Pinpoint the cell where the given text exists, returning its [x, y] midpoint coordinate. 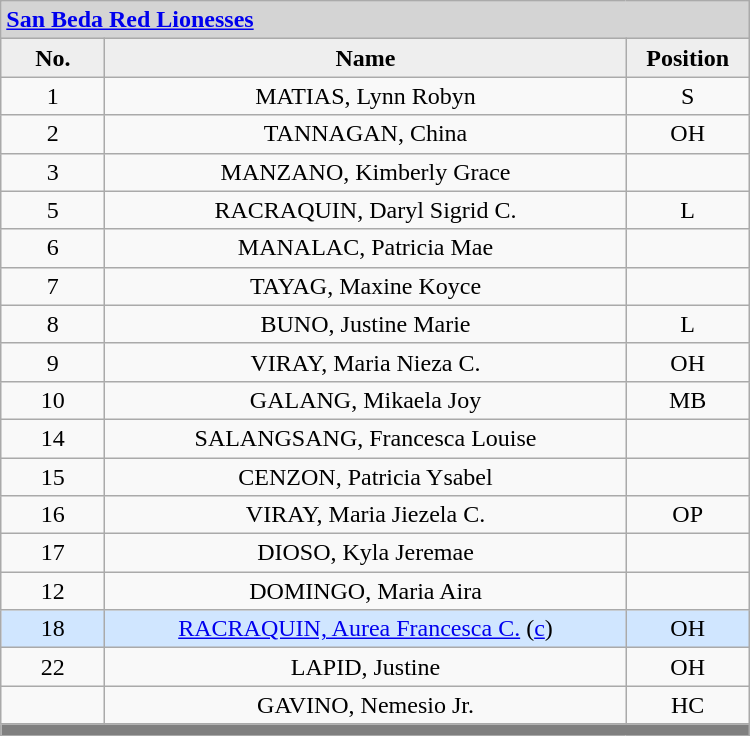
BUNO, Justine Marie [366, 324]
Position [688, 58]
17 [53, 553]
5 [53, 210]
1 [53, 96]
MANALAC, Patricia Mae [366, 248]
14 [53, 438]
SALANGSANG, Francesca Louise [366, 438]
DIOSO, Kyla Jeremae [366, 553]
OP [688, 515]
Name [366, 58]
HC [688, 705]
S [688, 96]
VIRAY, Maria Nieza C. [366, 362]
MANZANO, Kimberly Grace [366, 172]
MATIAS, Lynn Robyn [366, 96]
MB [688, 400]
2 [53, 134]
DOMINGO, Maria Aira [366, 591]
3 [53, 172]
VIRAY, Maria Jiezela C. [366, 515]
GALANG, Mikaela Joy [366, 400]
9 [53, 362]
TANNAGAN, China [366, 134]
CENZON, Patricia Ysabel [366, 477]
RACRAQUIN, Aurea Francesca C. (c) [366, 629]
10 [53, 400]
GAVINO, Nemesio Jr. [366, 705]
22 [53, 667]
RACRAQUIN, Daryl Sigrid C. [366, 210]
6 [53, 248]
No. [53, 58]
San Beda Red Lionesses [375, 20]
16 [53, 515]
15 [53, 477]
18 [53, 629]
12 [53, 591]
7 [53, 286]
8 [53, 324]
LAPID, Justine [366, 667]
TAYAG, Maxine Koyce [366, 286]
